Return (x, y) of the center of cell containing provided text 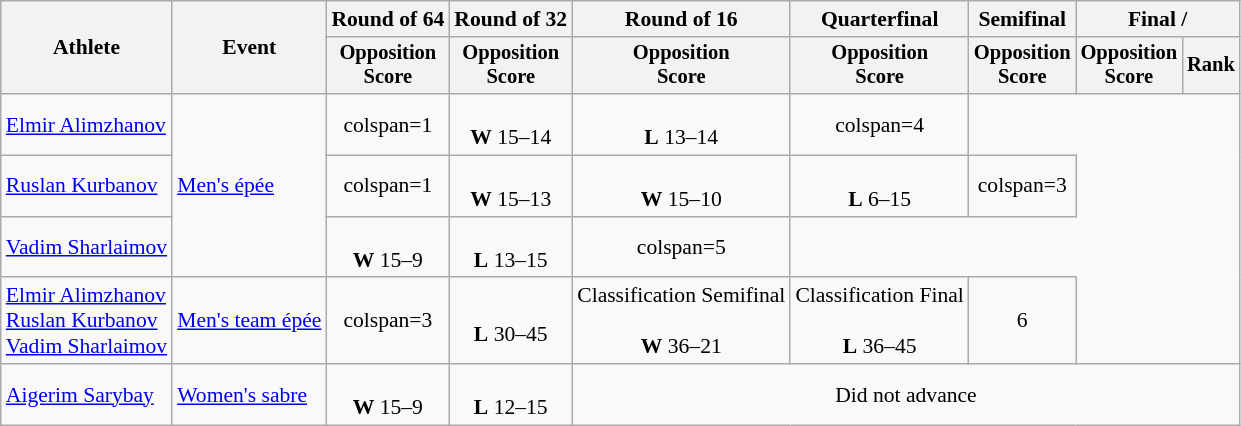
L 12–15 (510, 394)
Semifinal (1022, 19)
W 15–14 (510, 124)
Round of 16 (681, 19)
6 (1022, 322)
Event (249, 48)
colspan=4 (880, 124)
Did not advance (906, 394)
W 15–10 (681, 186)
Men's team épée (249, 322)
Ruslan Kurbanov (86, 186)
Vadim Sharlaimov (86, 248)
L 6–15 (880, 186)
Women's sabre (249, 394)
L 30–45 (510, 322)
Round of 32 (510, 19)
Classification Final L 36–45 (880, 322)
Rank (1211, 66)
colspan=5 (681, 248)
Men's épée (249, 186)
Elmir AlimzhanovRuslan KurbanovVadim Sharlaimov (86, 322)
L 13–15 (510, 248)
Round of 64 (388, 19)
Aigerim Sarybay (86, 394)
W 15–13 (510, 186)
L 13–14 (681, 124)
Final / (1158, 19)
Quarterfinal (880, 19)
Classification Semifinal W 36–21 (681, 322)
Elmir Alimzhanov (86, 124)
Athlete (86, 48)
